For the text-containing cell, return its midpoint in [X, Y] coordinate format. 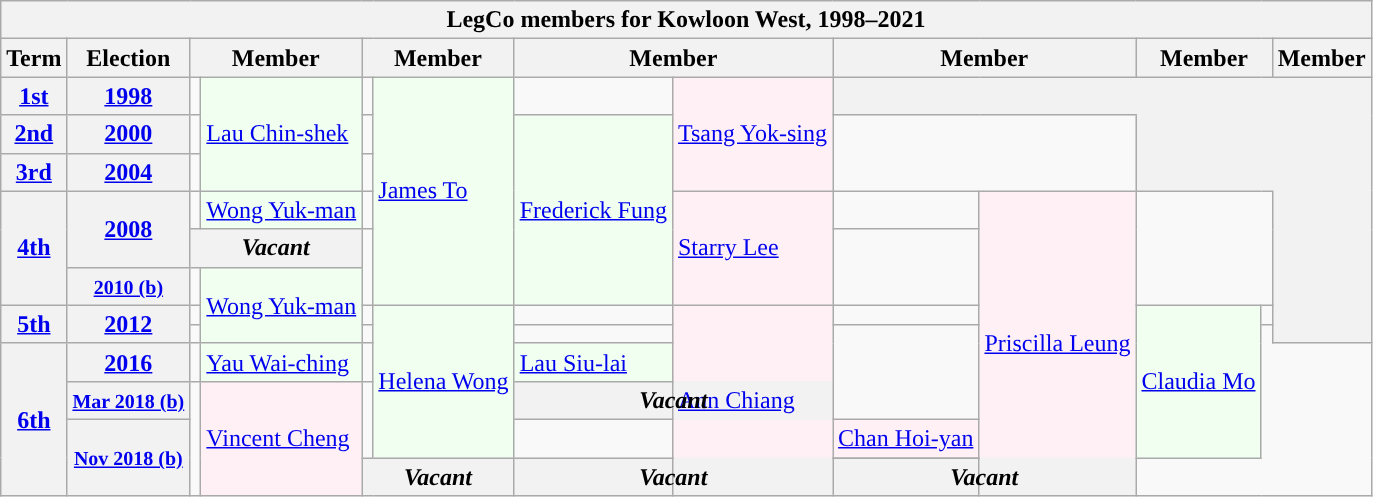
Lau Chin-shek [282, 134]
2004 [128, 172]
4th [34, 248]
Nov 2018 (b) [128, 457]
2nd [34, 134]
Vincent Cheng [282, 438]
2008 [128, 229]
3rd [34, 172]
Frederick Fung [593, 210]
Ann Chiang [752, 400]
Priscilla Leung [1058, 343]
2000 [128, 134]
1998 [128, 96]
Helena Wong [444, 381]
Starry Lee [752, 248]
James To [444, 191]
Election [128, 58]
2012 [128, 324]
Tsang Yok-sing [752, 134]
1st [34, 96]
2016 [128, 362]
5th [34, 324]
6th [34, 419]
Chan Hoi-yan [906, 438]
LegCo members for Kowloon West, 1998–2021 [686, 20]
Term [34, 58]
Yau Wai-ching [282, 362]
2010 (b) [128, 286]
Mar 2018 (b) [128, 400]
Lau Siu-lai [593, 362]
Claudia Mo [1198, 381]
